Return [x, y] of the center of cell containing provided text 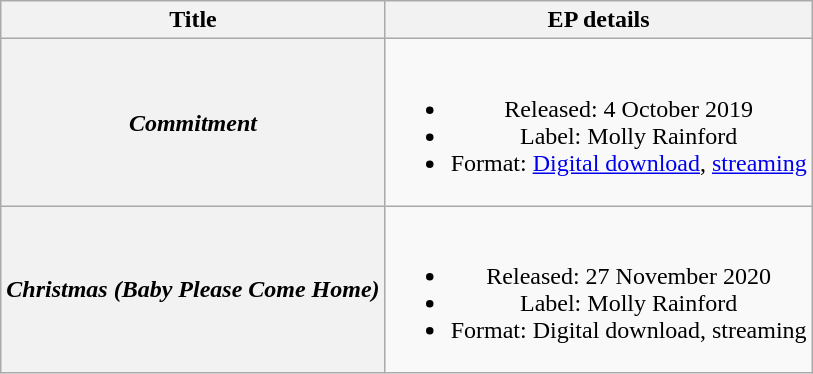
Title [193, 20]
EP details [598, 20]
Christmas (Baby Please Come Home) [193, 290]
Released: 27 November 2020Label: Molly RainfordFormat: Digital download, streaming [598, 290]
Commitment [193, 122]
Released: 4 October 2019Label: Molly RainfordFormat: Digital download, streaming [598, 122]
